Extract the [x, y] coordinate from the center of the cell holding the provided text.  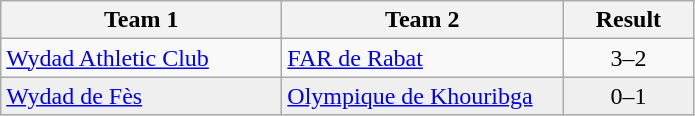
Team 2 [422, 20]
Wydad de Fès [142, 96]
FAR de Rabat [422, 58]
Olympique de Khouribga [422, 96]
0–1 [628, 96]
Team 1 [142, 20]
Wydad Athletic Club [142, 58]
3–2 [628, 58]
Result [628, 20]
